Return the [X, Y] coordinate for the center point of the cell that contains the specified text.  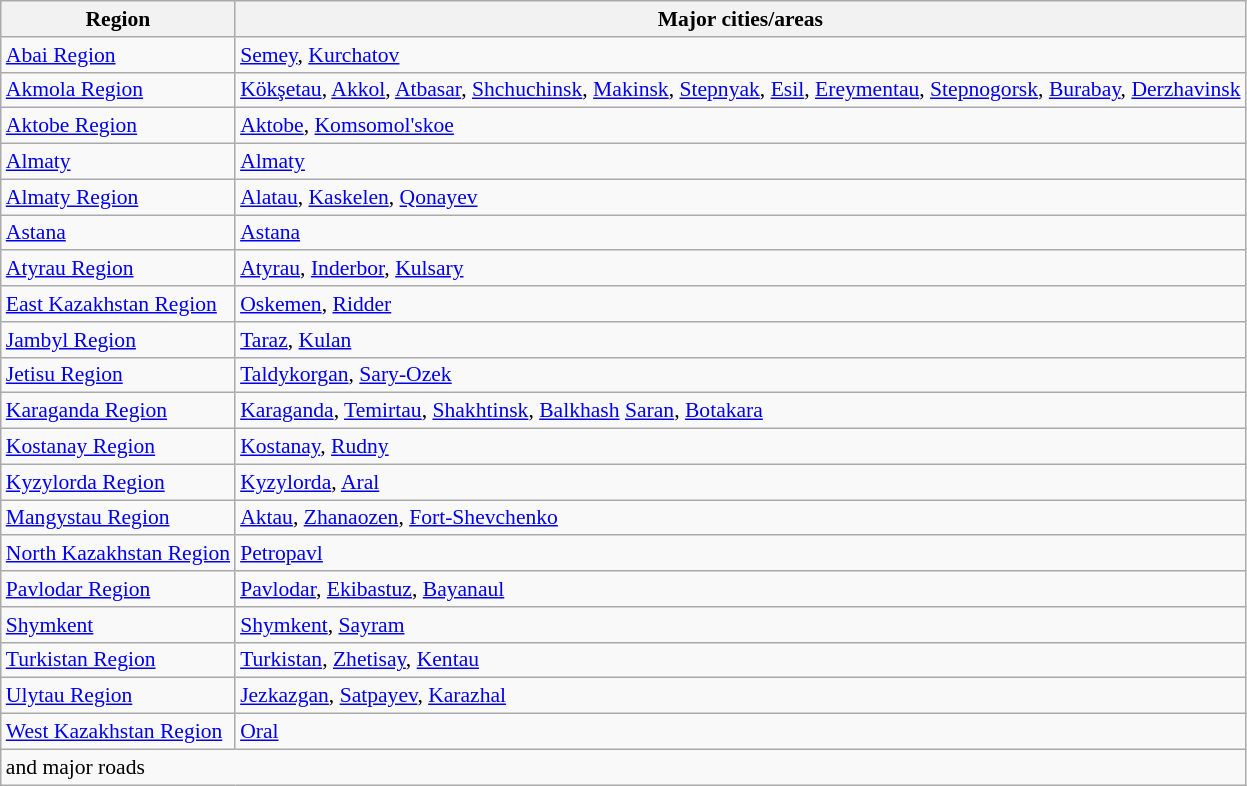
Oskemen, Ridder [740, 304]
Pavlodar Region [118, 589]
Alatau, Kaskelen, Qonayev [740, 197]
Kyzylorda Region [118, 482]
North Kazakhstan Region [118, 554]
Abai Region [118, 55]
Petropavl [740, 554]
Shymkent [118, 625]
Taraz, Kulan [740, 340]
Oral [740, 732]
Kökşetau, Akkol, Atbasar, Shchuchinsk, Makinsk, Stepnyak, Esil, Ereymentau, Stepnogorsk, Burabay, Derzhavinsk [740, 90]
Semey, Kurchatov [740, 55]
Mangystau Region [118, 518]
Turkistan, Zhetisay, Kentau [740, 660]
Region [118, 19]
Ulytau Region [118, 696]
Kyzylorda, Aral [740, 482]
Shymkent, Sayram [740, 625]
Kostanay, Rudny [740, 447]
West Kazakhstan Region [118, 732]
Aktau, Zhanaozen, Fort-Shevchenko [740, 518]
Jambyl Region [118, 340]
Karaganda, Temirtau, Shakhtinsk, Balkhash Saran, Botakara [740, 411]
Turkistan Region [118, 660]
Atyrau Region [118, 269]
Pavlodar, Ekibastuz, Bayanaul [740, 589]
Almaty Region [118, 197]
Aktobe Region [118, 126]
East Kazakhstan Region [118, 304]
Akmola Region [118, 90]
Major cities/areas [740, 19]
Kostanay Region [118, 447]
Taldykorgan, Sary-Ozek [740, 375]
Karaganda Region [118, 411]
Jezkazgan, Satpayev, Karazhal [740, 696]
and major roads [624, 767]
Aktobe, Komsomol'skoe [740, 126]
Jetisu Region [118, 375]
Atyrau, Inderbor, Kulsary [740, 269]
